From the cell containing the given text, extract its center point as [x, y] coordinate. 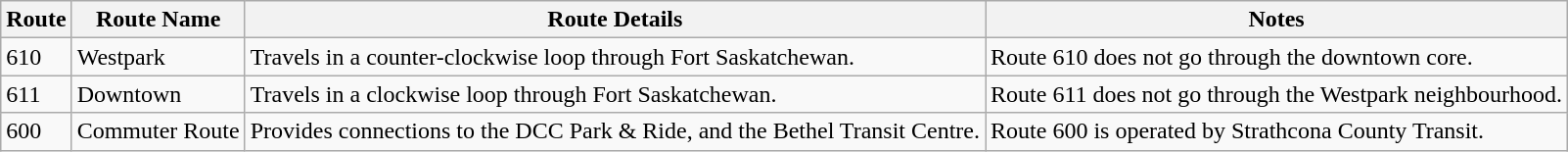
Route 610 does not go through the downtown core. [1276, 57]
Route Name [159, 20]
Route Details [615, 20]
Notes [1276, 20]
Westpark [159, 57]
Provides connections to the DCC Park & Ride, and the Bethel Transit Centre. [615, 131]
Route [36, 20]
Route 600 is operated by Strathcona County Transit. [1276, 131]
Travels in a clockwise loop through Fort Saskatchewan. [615, 94]
Travels in a counter-clockwise loop through Fort Saskatchewan. [615, 57]
611 [36, 94]
Route 611 does not go through the Westpark neighbourhood. [1276, 94]
610 [36, 57]
600 [36, 131]
Commuter Route [159, 131]
Downtown [159, 94]
